Provide the (X, Y) coordinate of the cell's center where the given text is located.  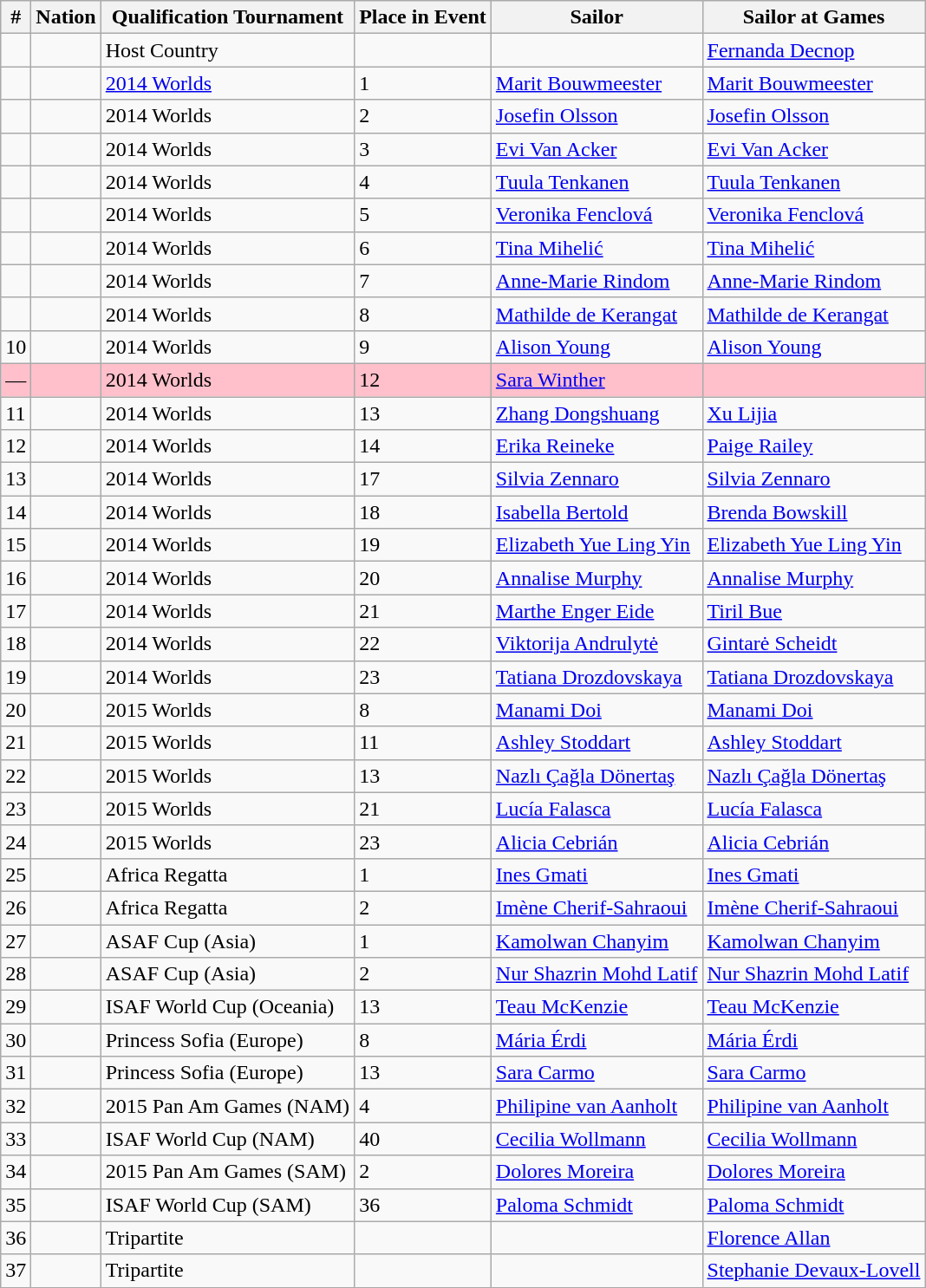
Erika Reineke (597, 446)
Place in Event (423, 17)
25 (16, 875)
37 (16, 1271)
ISAF World Cup (SAM) (227, 1205)
ISAF World Cup (NAM) (227, 1139)
40 (423, 1139)
Host Country (227, 50)
Sailor (597, 17)
26 (16, 907)
29 (16, 1007)
5 (423, 215)
34 (16, 1172)
ISAF World Cup (Oceania) (227, 1007)
10 (16, 347)
30 (16, 1040)
— (16, 380)
Marthe Enger Eide (597, 611)
Paige Railey (813, 446)
2015 Pan Am Games (SAM) (227, 1172)
Sara Winther (597, 380)
Fernanda Decnop (813, 50)
35 (16, 1205)
Viktorija Andrulytė (597, 644)
Tiril Bue (813, 611)
Brenda Bowskill (813, 512)
Xu Lijia (813, 413)
28 (16, 974)
Zhang Dongshuang (597, 413)
Qualification Tournament (227, 17)
16 (16, 578)
# (16, 17)
Isabella Bertold (597, 512)
Nation (66, 17)
31 (16, 1073)
33 (16, 1139)
6 (423, 248)
15 (16, 545)
9 (423, 347)
Stephanie Devaux-Lovell (813, 1271)
24 (16, 842)
Sailor at Games (813, 17)
2015 Pan Am Games (NAM) (227, 1106)
27 (16, 940)
3 (423, 149)
Florence Allan (813, 1238)
Gintarė Scheidt (813, 644)
7 (423, 281)
32 (16, 1106)
